Detect which cell encompasses the target text, then output its [x, y] center coordinate. 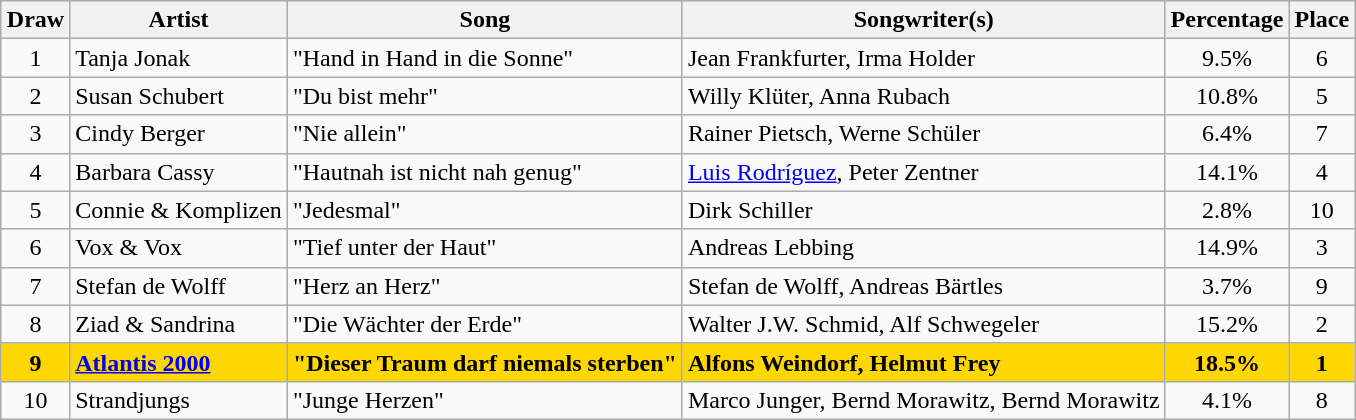
Andreas Lebbing [924, 248]
Ziad & Sandrina [179, 324]
6.4% [1227, 134]
"Hautnah ist nicht nah genug" [484, 172]
Barbara Cassy [179, 172]
Tanja Jonak [179, 58]
Willy Klüter, Anna Rubach [924, 96]
Percentage [1227, 20]
Draw [35, 20]
3.7% [1227, 286]
Atlantis 2000 [179, 362]
"Hand in Hand in die Sonne" [484, 58]
Alfons Weindorf, Helmut Frey [924, 362]
Jean Frankfurter, Irma Holder [924, 58]
14.1% [1227, 172]
Stefan de Wolff, Andreas Bärtles [924, 286]
"Junge Herzen" [484, 400]
Rainer Pietsch, Werne Schüler [924, 134]
"Nie allein" [484, 134]
Stefan de Wolff [179, 286]
Songwriter(s) [924, 20]
Song [484, 20]
4.1% [1227, 400]
Susan Schubert [179, 96]
"Herz an Herz" [484, 286]
Strandjungs [179, 400]
"Dieser Traum darf niemals sterben" [484, 362]
15.2% [1227, 324]
9.5% [1227, 58]
10.8% [1227, 96]
Luis Rodríguez, Peter Zentner [924, 172]
Vox & Vox [179, 248]
"Tief unter der Haut" [484, 248]
"Jedesmal" [484, 210]
Walter J.W. Schmid, Alf Schwegeler [924, 324]
Cindy Berger [179, 134]
Dirk Schiller [924, 210]
2.8% [1227, 210]
Place [1322, 20]
Marco Junger, Bernd Morawitz, Bernd Morawitz [924, 400]
18.5% [1227, 362]
Connie & Komplizen [179, 210]
"Du bist mehr" [484, 96]
14.9% [1227, 248]
Artist [179, 20]
"Die Wächter der Erde" [484, 324]
